Locate the cell with the specified text and output its [X, Y] center coordinate. 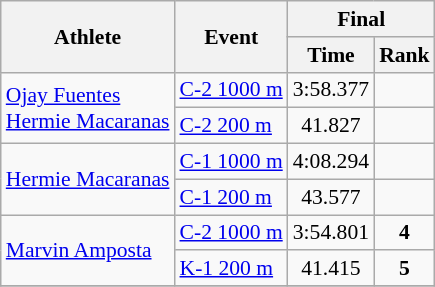
Final [362, 19]
C-1 1000 m [230, 162]
Athlete [88, 36]
3:54.801 [331, 233]
C-2 200 m [230, 126]
K-1 200 m [230, 269]
4 [404, 233]
3:58.377 [331, 90]
Marvin Amposta [88, 250]
C-1 200 m [230, 197]
Time [331, 55]
41.827 [331, 126]
Hermie Macaranas [88, 180]
Rank [404, 55]
41.415 [331, 269]
5 [404, 269]
Ojay Fuentes Hermie Macaranas [88, 108]
Event [230, 36]
43.577 [331, 197]
4:08.294 [331, 162]
